Return the (X, Y) coordinate for the center point of the cell that contains the specified text.  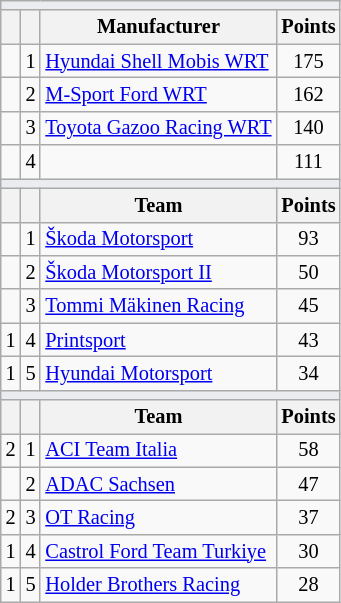
111 (308, 162)
Printsport (158, 340)
34 (308, 373)
OT Racing (158, 517)
Toyota Gazoo Racing WRT (158, 128)
50 (308, 272)
Holder Brothers Racing (158, 585)
45 (308, 306)
175 (308, 61)
Tommi Mäkinen Racing (158, 306)
28 (308, 585)
162 (308, 94)
ACI Team Italia (158, 450)
37 (308, 517)
30 (308, 551)
Hyundai Shell Mobis WRT (158, 61)
43 (308, 340)
Škoda Motorsport (158, 239)
M-Sport Ford WRT (158, 94)
58 (308, 450)
Hyundai Motorsport (158, 373)
140 (308, 128)
47 (308, 484)
Manufacturer (158, 27)
ADAC Sachsen (158, 484)
Castrol Ford Team Turkiye (158, 551)
93 (308, 239)
Škoda Motorsport II (158, 272)
